From the cell containing the given text, extract its center point as (x, y) coordinate. 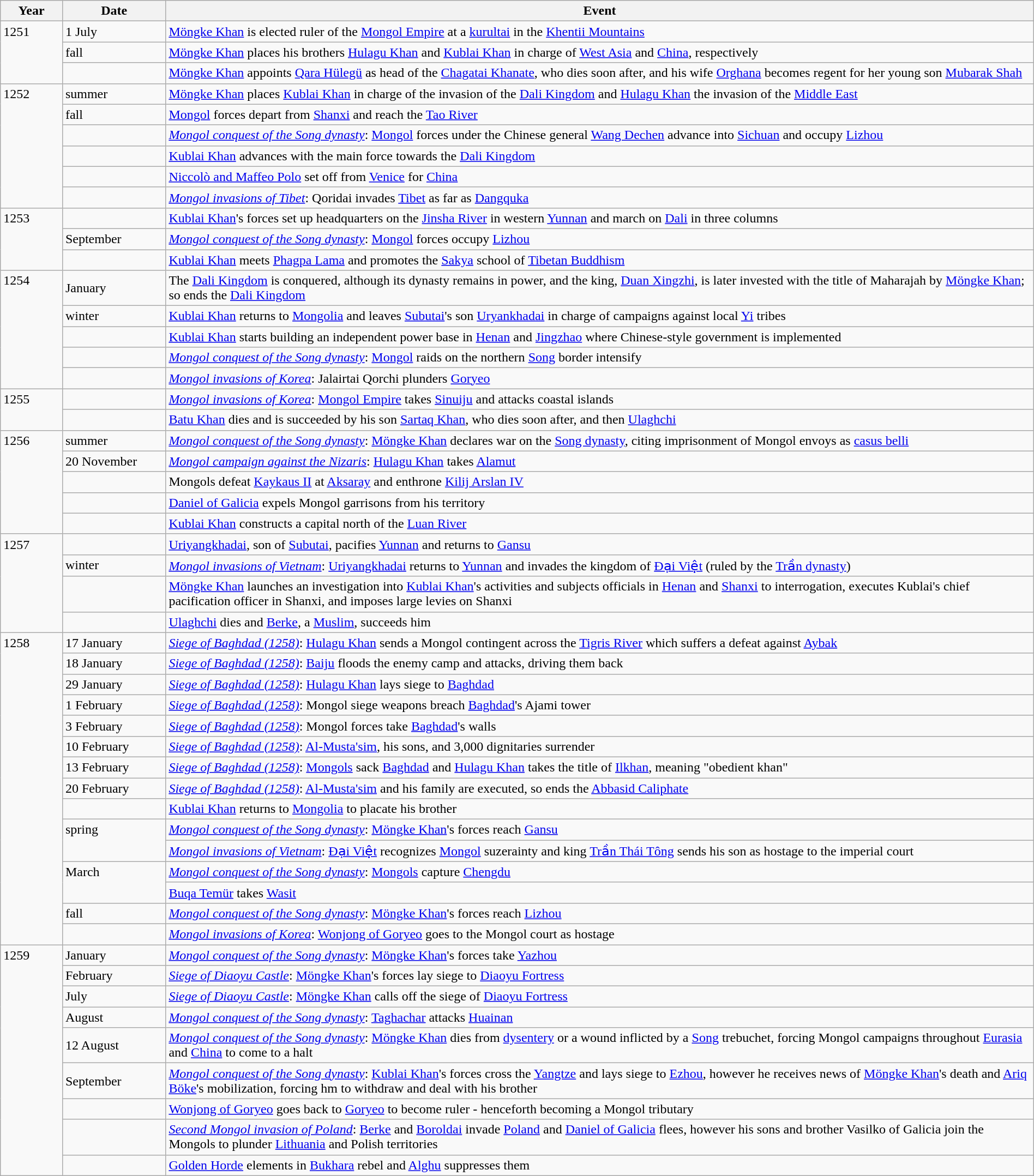
17 January (113, 643)
Kublai Khan constructs a capital north of the Luan River (600, 523)
Kublai Khan meets Phagpa Lama and promotes the Sakya school of Tibetan Buddhism (600, 260)
Niccolò and Maffeo Polo set off from Venice for China (600, 177)
Kublai Khan returns to Mongolia and leaves Subutai's son Uryankhadai in charge of campaigns against local Yi tribes (600, 316)
Mongol conquest of the Song dynasty: Mongol forces occupy Lizhou (600, 239)
Date (113, 11)
29 January (113, 684)
Year (32, 11)
Siege of Baghdad (1258): Mongol siege weapons breach Baghdad's Ajami tower (600, 705)
Mongol invasions of Vietnam: Uriyangkhadai returns to Yunnan and invades the kingdom of Đại Việt (ruled by the Trần dynasty) (600, 565)
Uriyangkhadai, son of Subutai, pacifies Yunnan and returns to Gansu (600, 544)
March (113, 882)
13 February (113, 767)
Mongol campaign against the Nizaris: Hulagu Khan takes Alamut (600, 461)
spring (113, 841)
Möngke Khan places Kublai Khan in charge of the invasion of the Dali Kingdom and Hulagu Khan the invasion of the Middle East (600, 94)
August (113, 1017)
Event (600, 11)
Siege of Baghdad (1258): Hulagu Khan lays siege to Baghdad (600, 684)
Mongol invasions of Korea: Wonjong of Goryeo goes to the Mongol court as hostage (600, 934)
Siege of Baghdad (1258): Baiju floods the enemy camp and attacks, driving them back (600, 664)
Mongol forces depart from Shanxi and reach the Tao River (600, 114)
Mongol conquest of the Song dynasty: Möngke Khan's forces reach Lizhou (600, 913)
1255 (32, 409)
Buqa Temür takes Wasit (600, 892)
1257 (32, 583)
Siege of Baghdad (1258): Mongols sack Baghdad and Hulagu Khan takes the title of Ilkhan, meaning "obedient khan" (600, 767)
Siege of Baghdad (1258): Al-Musta'sim and his family are executed, so ends the Abbasid Caliphate (600, 788)
Mongol conquest of the Song dynasty: Möngke Khan's forces reach Gansu (600, 830)
1 July (113, 32)
Mongol conquest of the Song dynasty: Taghachar attacks Huainan (600, 1017)
1254 (32, 329)
Wonjong of Goryeo goes back to Goryeo to become ruler - henceforth becoming a Mongol tributary (600, 1109)
Kublai Khan returns to Mongolia to placate his brother (600, 809)
Mongol conquest of the Song dynasty: Mongol forces under the Chinese general Wang Dechen advance into Sichuan and occupy Lizhou (600, 135)
Siege of Baghdad (1258): Al-Musta'sim, his sons, and 3,000 dignitaries surrender (600, 746)
Siege of Diaoyu Castle: Möngke Khan calls off the siege of Diaoyu Fortress (600, 997)
1253 (32, 239)
Mongols defeat Kaykaus II at Aksaray and enthrone Kilij Arslan IV (600, 482)
Mongol conquest of the Song dynasty: Möngke Khan declares war on the Song dynasty, citing imprisonment of Mongol envoys as casus belli (600, 441)
Siege of Baghdad (1258): Mongol forces take Baghdad's walls (600, 726)
February (113, 976)
3 February (113, 726)
Mongol invasions of Vietnam: Đại Việt recognizes Mongol suzerainty and king Trần Thái Tông sends his son as hostage to the imperial court (600, 851)
Mongol conquest of the Song dynasty: Mongol raids on the northern Song border intensify (600, 358)
Golden Horde elements in Bukhara rebel and Alghu suppresses them (600, 1165)
Siege of Diaoyu Castle: Möngke Khan's forces lay siege to Diaoyu Fortress (600, 976)
10 February (113, 746)
July (113, 997)
18 January (113, 664)
Kublai Khan starts building an independent power base in Henan and Jingzhao where Chinese-style government is implemented (600, 337)
1258 (32, 788)
1252 (32, 146)
Kublai Khan's forces set up headquarters on the Jinsha River in western Yunnan and march on Dali in three columns (600, 218)
20 February (113, 788)
1256 (32, 482)
Mongol conquest of the Song dynasty: Mongols capture Chengdu (600, 872)
Mongol invasions of Korea: Mongol Empire takes Sinuiju and attacks coastal islands (600, 399)
1259 (32, 1060)
12 August (113, 1046)
Ulaghchi dies and Berke, a Muslim, succeeds him (600, 622)
Siege of Baghdad (1258): Hulagu Khan sends a Mongol contingent across the Tigris River which suffers a defeat against Aybak (600, 643)
Mongol invasions of Korea: Jalairtai Qorchi plunders Goryeo (600, 378)
Möngke Khan places his brothers Hulagu Khan and Kublai Khan in charge of West Asia and China, respectively (600, 52)
Mongol invasions of Tibet: Qoridai invades Tibet as far as Dangquka (600, 197)
Kublai Khan advances with the main force towards the Dali Kingdom (600, 156)
20 November (113, 461)
Batu Khan dies and is succeeded by his son Sartaq Khan, who dies soon after, and then Ulaghchi (600, 420)
1 February (113, 705)
1251 (32, 52)
Mongol conquest of the Song dynasty: Möngke Khan's forces take Yazhou (600, 955)
Möngke Khan is elected ruler of the Mongol Empire at a kurultai in the Khentii Mountains (600, 32)
Daniel of Galicia expels Mongol garrisons from his territory (600, 503)
